Determine the [X, Y] coordinate at the center of the cell enclosing the given text.  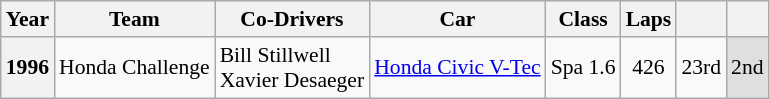
Class [584, 19]
Year [28, 19]
Bill Stillwell Xavier Desaeger [292, 68]
Car [457, 19]
Laps [649, 19]
23rd [701, 68]
1996 [28, 68]
Co-Drivers [292, 19]
2nd [748, 68]
Spa 1.6 [584, 68]
Honda Civic V-Tec [457, 68]
Honda Challenge [134, 68]
426 [649, 68]
Team [134, 19]
